Capture the cell that displays the provided text and extract its (x, y) central coordinate. 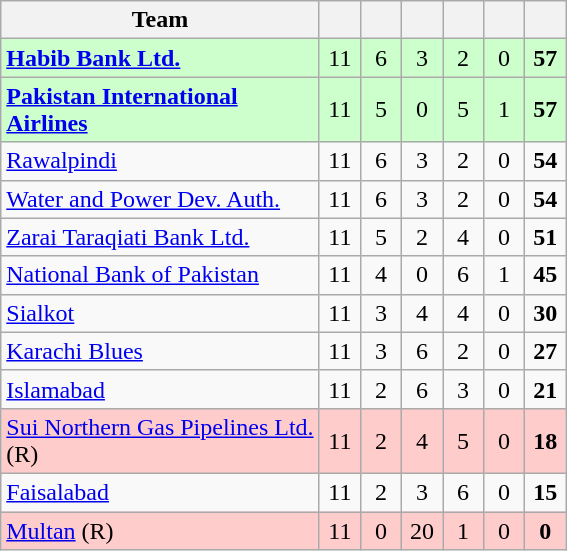
Multan (R) (160, 531)
15 (546, 492)
21 (546, 389)
Pakistan International Airlines (160, 110)
Sialkot (160, 313)
National Bank of Pakistan (160, 275)
Zarai Taraqiati Bank Ltd. (160, 237)
Habib Bank Ltd. (160, 58)
20 (422, 531)
Karachi Blues (160, 351)
Faisalabad (160, 492)
18 (546, 440)
27 (546, 351)
Rawalpindi (160, 161)
51 (546, 237)
30 (546, 313)
Islamabad (160, 389)
Water and Power Dev. Auth. (160, 199)
45 (546, 275)
Team (160, 20)
Sui Northern Gas Pipelines Ltd. (R) (160, 440)
